From the cell containing the given text, extract its center point as (X, Y) coordinate. 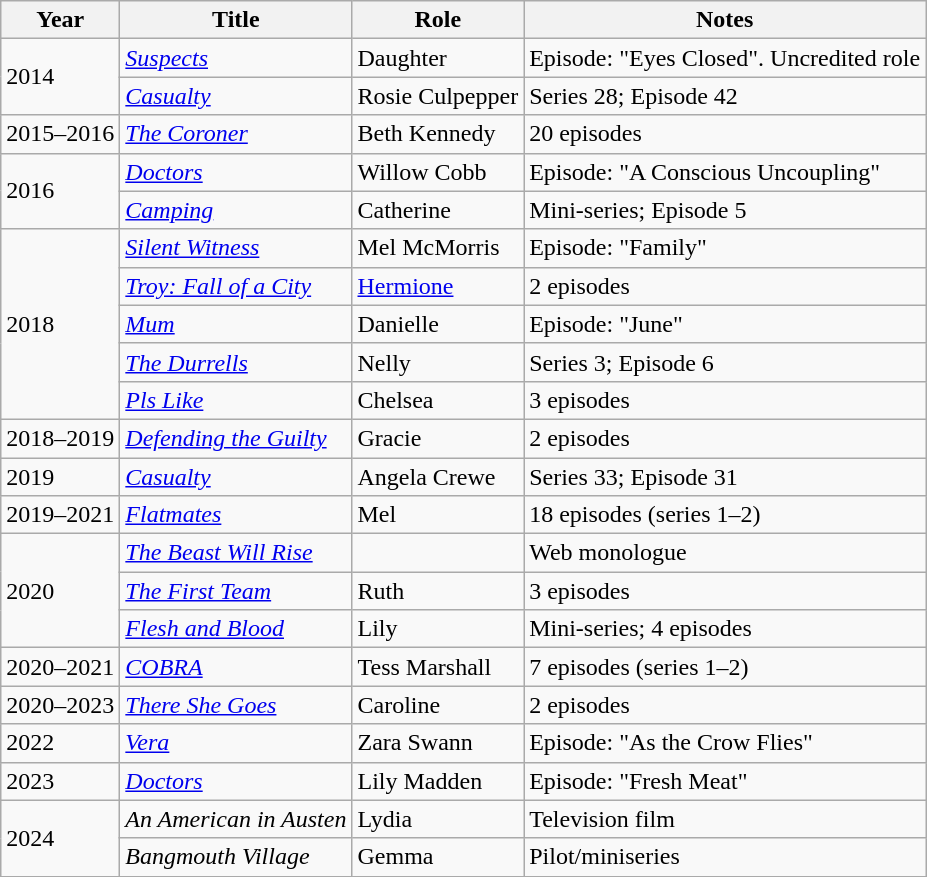
Pilot/miniseries (725, 857)
Episode: "A Conscious Uncoupling" (725, 172)
Title (236, 20)
Danielle (438, 324)
The Beast Will Rise (236, 553)
Catherine (438, 210)
Role (438, 20)
Mum (236, 324)
COBRA (236, 667)
Episode: "Family" (725, 248)
Willow Cobb (438, 172)
2022 (60, 743)
Vera (236, 743)
Pls Like (236, 400)
Hermione (438, 286)
Mini-series; 4 episodes (725, 629)
Tess Marshall (438, 667)
The First Team (236, 591)
Caroline (438, 705)
Flesh and Blood (236, 629)
Mel (438, 515)
An American in Austen (236, 819)
Lily (438, 629)
Gracie (438, 438)
2020–2023 (60, 705)
Episode: "Eyes Closed". Uncredited role (725, 58)
Ruth (438, 591)
Series 33; Episode 31 (725, 477)
Episode: "Fresh Meat" (725, 781)
2018 (60, 324)
2016 (60, 191)
2020 (60, 591)
2014 (60, 77)
Television film (725, 819)
20 episodes (725, 134)
2023 (60, 781)
Lily Madden (438, 781)
Defending the Guilty (236, 438)
Nelly (438, 362)
Bangmouth Village (236, 857)
The Coroner (236, 134)
Camping (236, 210)
18 episodes (series 1–2) (725, 515)
2024 (60, 838)
Notes (725, 20)
7 episodes (series 1–2) (725, 667)
Daughter (438, 58)
Zara Swann (438, 743)
Gemma (438, 857)
Rosie Culpepper (438, 96)
Mel McMorris (438, 248)
Lydia (438, 819)
Chelsea (438, 400)
Web monologue (725, 553)
Suspects (236, 58)
Year (60, 20)
Angela Crewe (438, 477)
Series 3; Episode 6 (725, 362)
2019–2021 (60, 515)
Series 28; Episode 42 (725, 96)
Troy: Fall of a City (236, 286)
2019 (60, 477)
Silent Witness (236, 248)
Mini-series; Episode 5 (725, 210)
2018–2019 (60, 438)
2015–2016 (60, 134)
2020–2021 (60, 667)
Episode: "As the Crow Flies" (725, 743)
The Durrells (236, 362)
Flatmates (236, 515)
Beth Kennedy (438, 134)
There She Goes (236, 705)
Episode: "June" (725, 324)
